Find where the given text appears and provide that cell's center as [X, Y] coordinate. 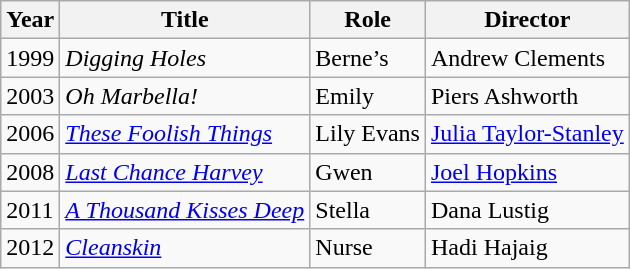
Emily [368, 96]
Stella [368, 210]
Year [30, 20]
Julia Taylor-Stanley [527, 134]
2003 [30, 96]
Joel Hopkins [527, 172]
A Thousand Kisses Deep [185, 210]
Title [185, 20]
Berne’s [368, 58]
2011 [30, 210]
2008 [30, 172]
Last Chance Harvey [185, 172]
Lily Evans [368, 134]
Role [368, 20]
Nurse [368, 248]
1999 [30, 58]
Andrew Clements [527, 58]
These Foolish Things [185, 134]
2012 [30, 248]
Oh Marbella! [185, 96]
Hadi Hajaig [527, 248]
Digging Holes [185, 58]
2006 [30, 134]
Gwen [368, 172]
Piers Ashworth [527, 96]
Dana Lustig [527, 210]
Director [527, 20]
Cleanskin [185, 248]
